Find where the given text appears and provide that cell's center as [x, y] coordinate. 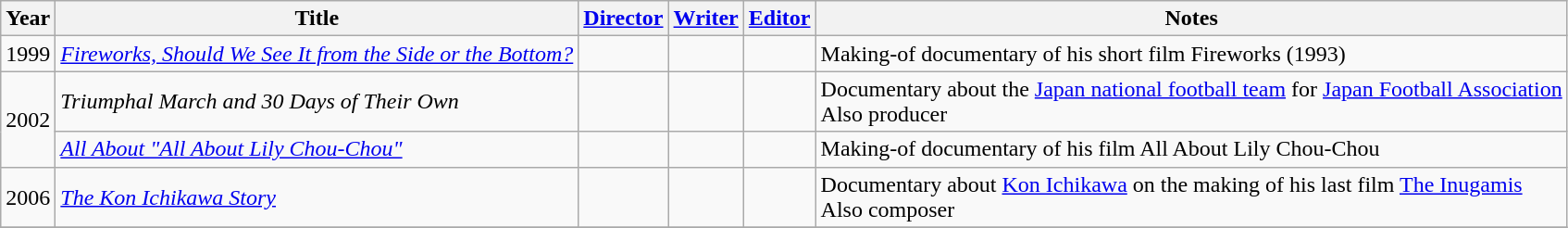
1999 [28, 54]
Director [624, 19]
Notes [1191, 19]
Year [28, 19]
Title [317, 19]
Writer [705, 19]
The Kon Ichikawa Story [317, 196]
Fireworks, Should We See It from the Side or the Bottom? [317, 54]
Documentary about Kon Ichikawa on the making of his last film The InugamisAlso composer [1191, 196]
All About "All About Lily Chou-Chou" [317, 149]
Making-of documentary of his film All About Lily Chou-Chou [1191, 149]
2006 [28, 196]
Documentary about the Japan national football team for Japan Football AssociationAlso producer [1191, 102]
Making-of documentary of his short film Fireworks (1993) [1191, 54]
Editor [779, 19]
2002 [28, 119]
Triumphal March and 30 Days of Their Own [317, 102]
